Output the [X, Y] coordinate of the center of the cell containing the given text.  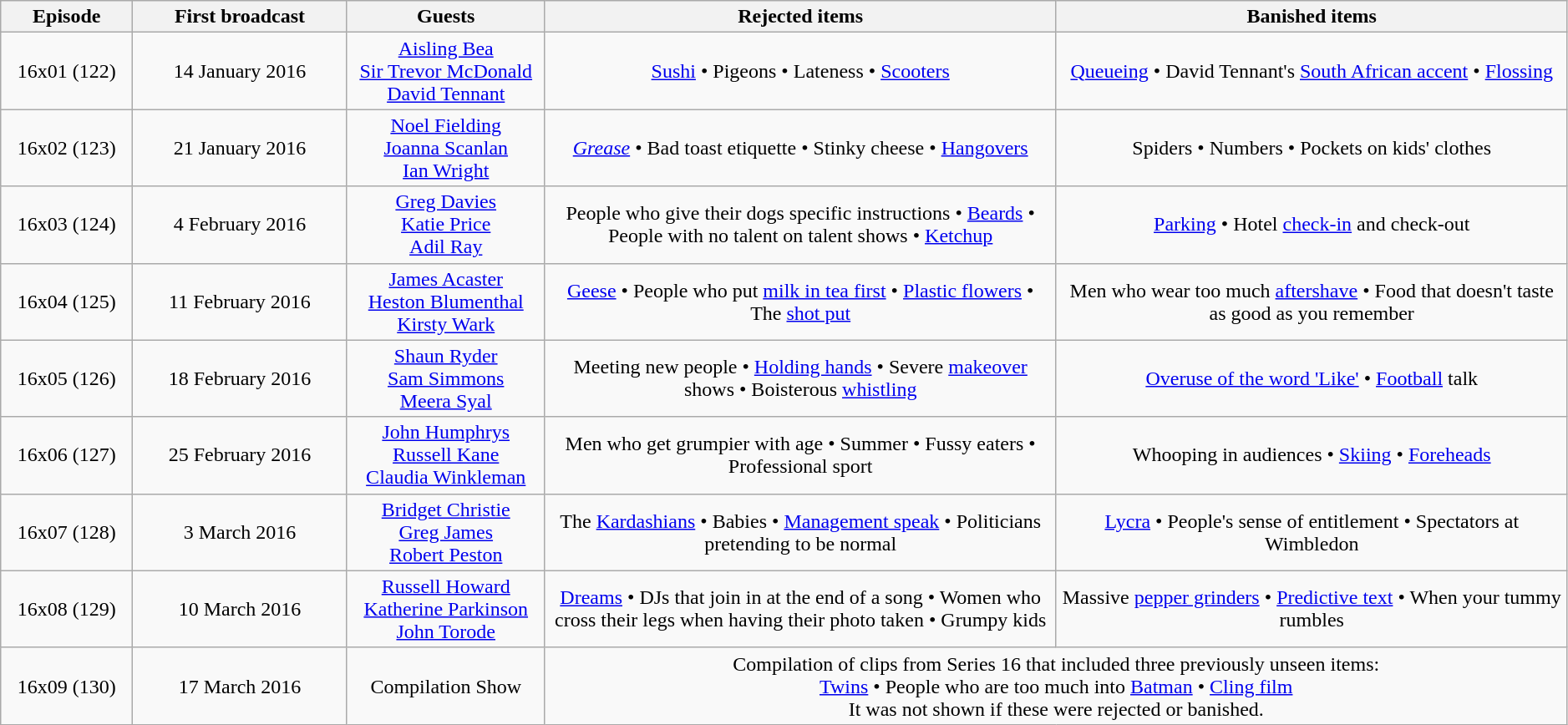
16x03 (124) [67, 225]
Meeting new people • Holding hands • Severe makeover shows • Boisterous whistling [800, 378]
Rejected items [800, 17]
Massive pepper grinders • Predictive text • When your tummy rumbles [1312, 609]
10 March 2016 [241, 609]
People who give their dogs specific instructions • Beards • People with no talent on talent shows • Ketchup [800, 225]
Banished items [1312, 17]
16x05 (126) [67, 378]
Men who get grumpier with age • Summer • Fussy eaters • Professional sport [800, 455]
Parking • Hotel check-in and check-out [1312, 225]
21 January 2016 [241, 148]
Geese • People who put milk in tea first • Plastic flowers • The shot put [800, 302]
Episode [67, 17]
Aisling BeaSir Trevor McDonaldDavid Tennant [446, 71]
16x08 (129) [67, 609]
3 March 2016 [241, 532]
John HumphrysRussell KaneClaudia Winkleman [446, 455]
16x07 (128) [67, 532]
The Kardashians • Babies • Management speak • Politicians pretending to be normal [800, 532]
Queueing • David Tennant's South African accent • Flossing [1312, 71]
4 February 2016 [241, 225]
Overuse of the word 'Like' • Football talk [1312, 378]
Spiders • Numbers • Pockets on kids' clothes [1312, 148]
17 March 2016 [241, 686]
Sushi • Pigeons • Lateness • Scooters [800, 71]
16x02 (123) [67, 148]
First broadcast [241, 17]
Dreams • DJs that join in at the end of a song • Women who cross their legs when having their photo taken • Grumpy kids [800, 609]
Men who wear too much aftershave • Food that doesn't taste as good as you remember [1312, 302]
Compilation Show [446, 686]
Lycra • People's sense of entitlement • Spectators at Wimbledon [1312, 532]
16x04 (125) [67, 302]
25 February 2016 [241, 455]
Guests [446, 17]
Whooping in audiences • Skiing • Foreheads [1312, 455]
Greg DaviesKatie PriceAdil Ray [446, 225]
Russell HowardKatherine ParkinsonJohn Torode [446, 609]
18 February 2016 [241, 378]
11 February 2016 [241, 302]
James AcasterHeston BlumenthalKirsty Wark [446, 302]
14 January 2016 [241, 71]
Bridget ChristieGreg JamesRobert Peston [446, 532]
16x01 (122) [67, 71]
Grease • Bad toast etiquette • Stinky cheese • Hangovers [800, 148]
16x06 (127) [67, 455]
Noel FieldingJoanna ScanlanIan Wright [446, 148]
16x09 (130) [67, 686]
Shaun RyderSam SimmonsMeera Syal [446, 378]
